Pinpoint the cell where the given text exists, returning its [X, Y] midpoint coordinate. 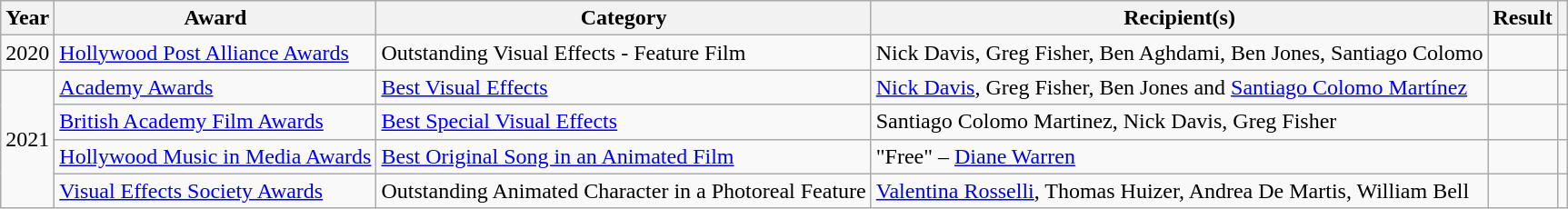
Outstanding Animated Character in a Photoreal Feature [624, 191]
Academy Awards [215, 87]
Valentina Rosselli, Thomas Huizer, Andrea De Martis, William Bell [1180, 191]
Santiago Colomo Martinez, Nick Davis, Greg Fisher [1180, 122]
British Academy Film Awards [215, 122]
Hollywood Post Alliance Awards [215, 53]
Nick Davis, Greg Fisher, Ben Jones and Santiago Colomo Martínez [1180, 87]
Best Visual Effects [624, 87]
Outstanding Visual Effects - Feature Film [624, 53]
Year [27, 18]
2021 [27, 139]
Visual Effects Society Awards [215, 191]
Award [215, 18]
Hollywood Music in Media Awards [215, 156]
Recipient(s) [1180, 18]
Nick Davis, Greg Fisher, Ben Aghdami, Ben Jones, Santiago Colomo [1180, 53]
Category [624, 18]
Best Original Song in an Animated Film [624, 156]
Best Special Visual Effects [624, 122]
2020 [27, 53]
Result [1523, 18]
"Free" – Diane Warren [1180, 156]
